Identify which cell holds the provided text, then report its [x, y] central coordinate. 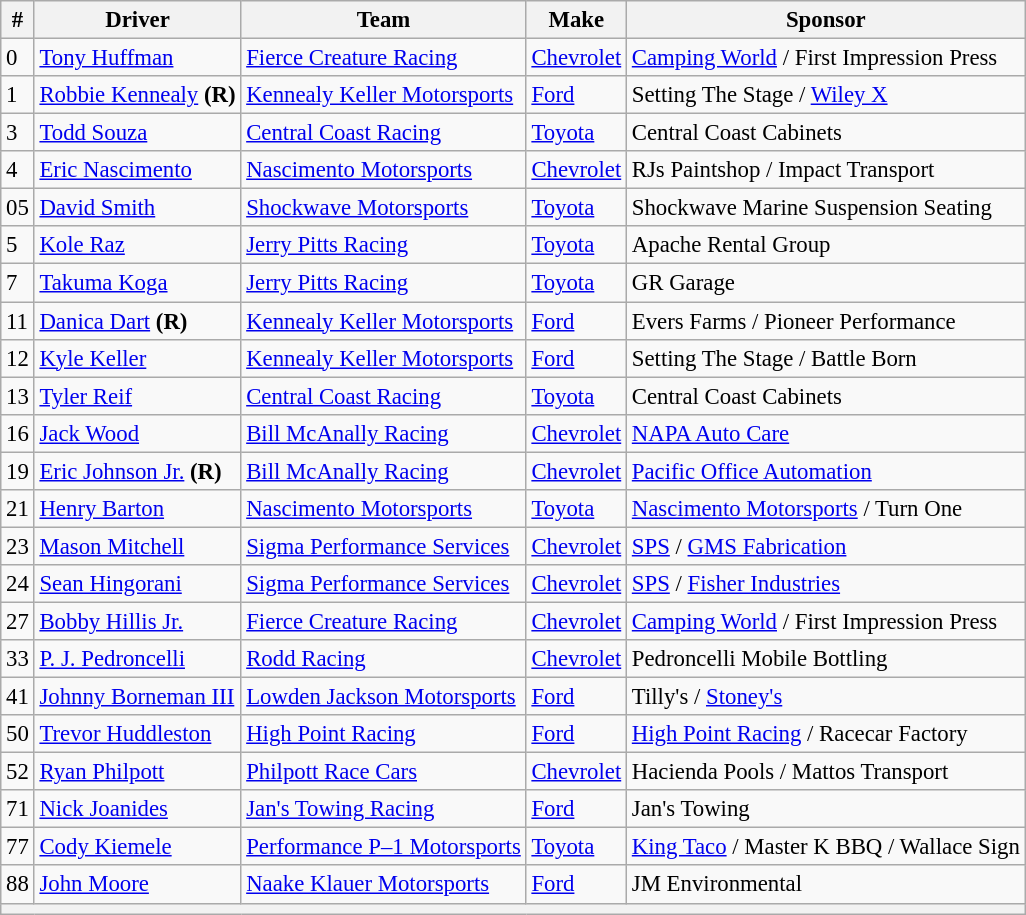
Driver [138, 20]
NAPA Auto Care [826, 433]
Shockwave Motorsports [384, 208]
Tyler Reif [138, 396]
19 [18, 471]
Cody Kiemele [138, 847]
Lowden Jackson Motorsports [384, 697]
33 [18, 659]
Eric Nascimento [138, 170]
John Moore [138, 885]
SPS / Fisher Industries [826, 584]
5 [18, 245]
Philpott Race Cars [384, 772]
Setting The Stage / Wiley X [826, 95]
JM Environmental [826, 885]
Bobby Hillis Jr. [138, 621]
0 [18, 58]
P. J. Pedroncelli [138, 659]
52 [18, 772]
Rodd Racing [384, 659]
RJs Paintshop / Impact Transport [826, 170]
77 [18, 847]
Sponsor [826, 20]
13 [18, 396]
88 [18, 885]
SPS / GMS Fabrication [826, 546]
Jan's Towing [826, 809]
Naake Klauer Motorsports [384, 885]
Henry Barton [138, 509]
Pacific Office Automation [826, 471]
1 [18, 95]
Apache Rental Group [826, 245]
Mason Mitchell [138, 546]
Takuma Koga [138, 283]
High Point Racing / Racecar Factory [826, 734]
Ryan Philpott [138, 772]
50 [18, 734]
Johnny Borneman III [138, 697]
Hacienda Pools / Mattos Transport [826, 772]
Kyle Keller [138, 358]
Trevor Huddleston [138, 734]
High Point Racing [384, 734]
41 [18, 697]
Evers Farms / Pioneer Performance [826, 321]
3 [18, 133]
Setting The Stage / Battle Born [826, 358]
Nick Joanides [138, 809]
4 [18, 170]
Pedroncelli Mobile Bottling [826, 659]
71 [18, 809]
11 [18, 321]
Eric Johnson Jr. (R) [138, 471]
27 [18, 621]
David Smith [138, 208]
Shockwave Marine Suspension Seating [826, 208]
Danica Dart (R) [138, 321]
05 [18, 208]
21 [18, 509]
Performance P–1 Motorsports [384, 847]
King Taco / Master K BBQ / Wallace Sign [826, 847]
Jan's Towing Racing [384, 809]
12 [18, 358]
23 [18, 546]
16 [18, 433]
7 [18, 283]
Team [384, 20]
Make [576, 20]
Todd Souza [138, 133]
Kole Raz [138, 245]
# [18, 20]
24 [18, 584]
Sean Hingorani [138, 584]
GR Garage [826, 283]
Robbie Kennealy (R) [138, 95]
Nascimento Motorsports / Turn One [826, 509]
Tilly's / Stoney's [826, 697]
Tony Huffman [138, 58]
Jack Wood [138, 433]
